Return the (X, Y) coordinate for the center point of the cell that contains the specified text.  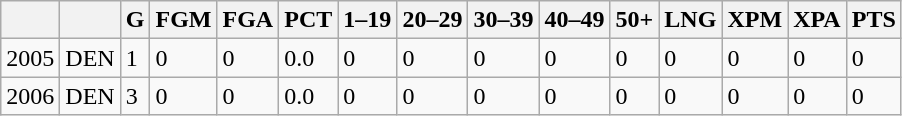
2005 (30, 58)
20–29 (432, 20)
XPA (818, 20)
G (135, 20)
FGM (184, 20)
LNG (690, 20)
2006 (30, 96)
50+ (634, 20)
PCT (308, 20)
1–19 (368, 20)
40–49 (574, 20)
30–39 (504, 20)
FGA (248, 20)
3 (135, 96)
PTS (874, 20)
XPM (755, 20)
1 (135, 58)
